Find where the given text appears and provide that cell's center as (x, y) coordinate. 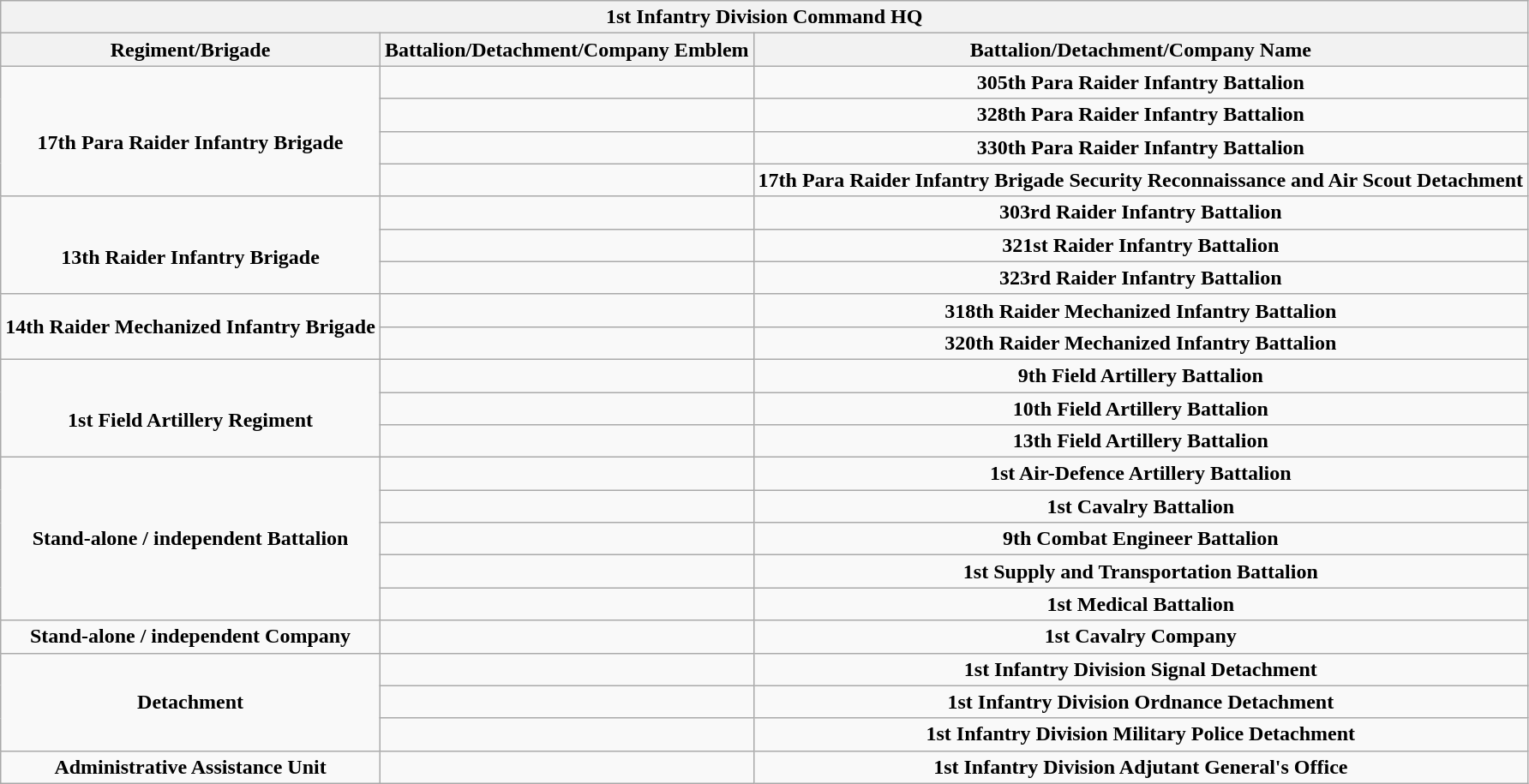
303rd Raider Infantry Battalion (1140, 212)
13th Field Artillery Battalion (1140, 441)
Battalion/Detachment/Company Name (1140, 50)
1st Cavalry Company (1140, 637)
1st Infantry Division Signal Detachment (1140, 669)
17th Para Raider Infantry Brigade (190, 131)
9th Combat Engineer Battalion (1140, 539)
305th Para Raider Infantry Battalion (1140, 82)
323rd Raider Infantry Battalion (1140, 278)
10th Field Artillery Battalion (1140, 409)
13th Raider Infantry Brigade (190, 245)
330th Para Raider Infantry Battalion (1140, 147)
1st Cavalry Battalion (1140, 506)
14th Raider Mechanized Infantry Brigade (190, 326)
Regiment/Brigade (190, 50)
1st Medical Battalion (1140, 604)
17th Para Raider Infantry Brigade Security Reconnaissance and Air Scout Detachment (1140, 180)
Detachment (190, 702)
1st Infantry Division Military Police Detachment (1140, 734)
320th Raider Mechanized Infantry Battalion (1140, 343)
9th Field Artillery Battalion (1140, 375)
1st Infantry Division Ordnance Detachment (1140, 702)
1st Field Artillery Regiment (190, 408)
Stand-alone / independent Battalion (190, 539)
1st Infantry Division Adjutant General's Office (1140, 767)
Stand-alone / independent Company (190, 637)
1st Supply and Transportation Battalion (1140, 572)
Administrative Assistance Unit (190, 767)
321st Raider Infantry Battalion (1140, 245)
Battalion/Detachment/Company Emblem (567, 50)
328th Para Raider Infantry Battalion (1140, 115)
1st Air-Defence Artillery Battalion (1140, 474)
1st Infantry Division Command HQ (764, 17)
318th Raider Mechanized Infantry Battalion (1140, 310)
